Scan for the cell matching the given text and deliver its [X, Y] coordinate at center. 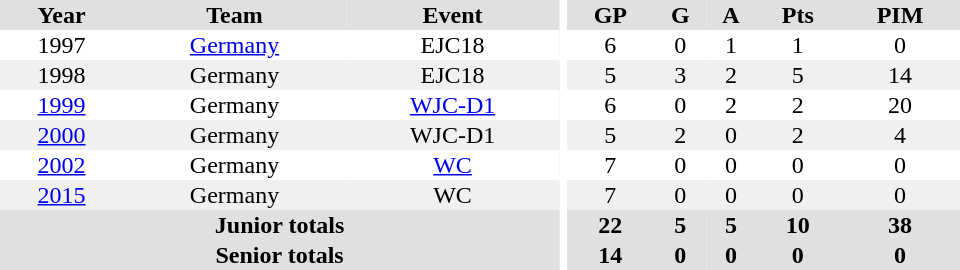
GP [610, 15]
1997 [62, 45]
2015 [62, 195]
Pts [798, 15]
A [730, 15]
1999 [62, 105]
Senior totals [280, 255]
38 [900, 225]
10 [798, 225]
3 [680, 75]
4 [900, 135]
Junior totals [280, 225]
Event [452, 15]
2000 [62, 135]
2002 [62, 165]
G [680, 15]
Year [62, 15]
Team [234, 15]
22 [610, 225]
1998 [62, 75]
PIM [900, 15]
20 [900, 105]
